Locate the cell with the specified text and output its [x, y] center coordinate. 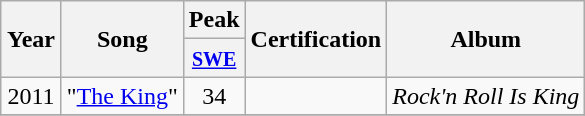
Rock'n Roll Is King [486, 96]
Song [122, 39]
34 [214, 96]
"The King" [122, 96]
Peak [214, 20]
2011 [32, 96]
SWE [214, 58]
Certification [316, 39]
Album [486, 39]
Year [32, 39]
